Pinpoint the cell where the given text exists, returning its [x, y] midpoint coordinate. 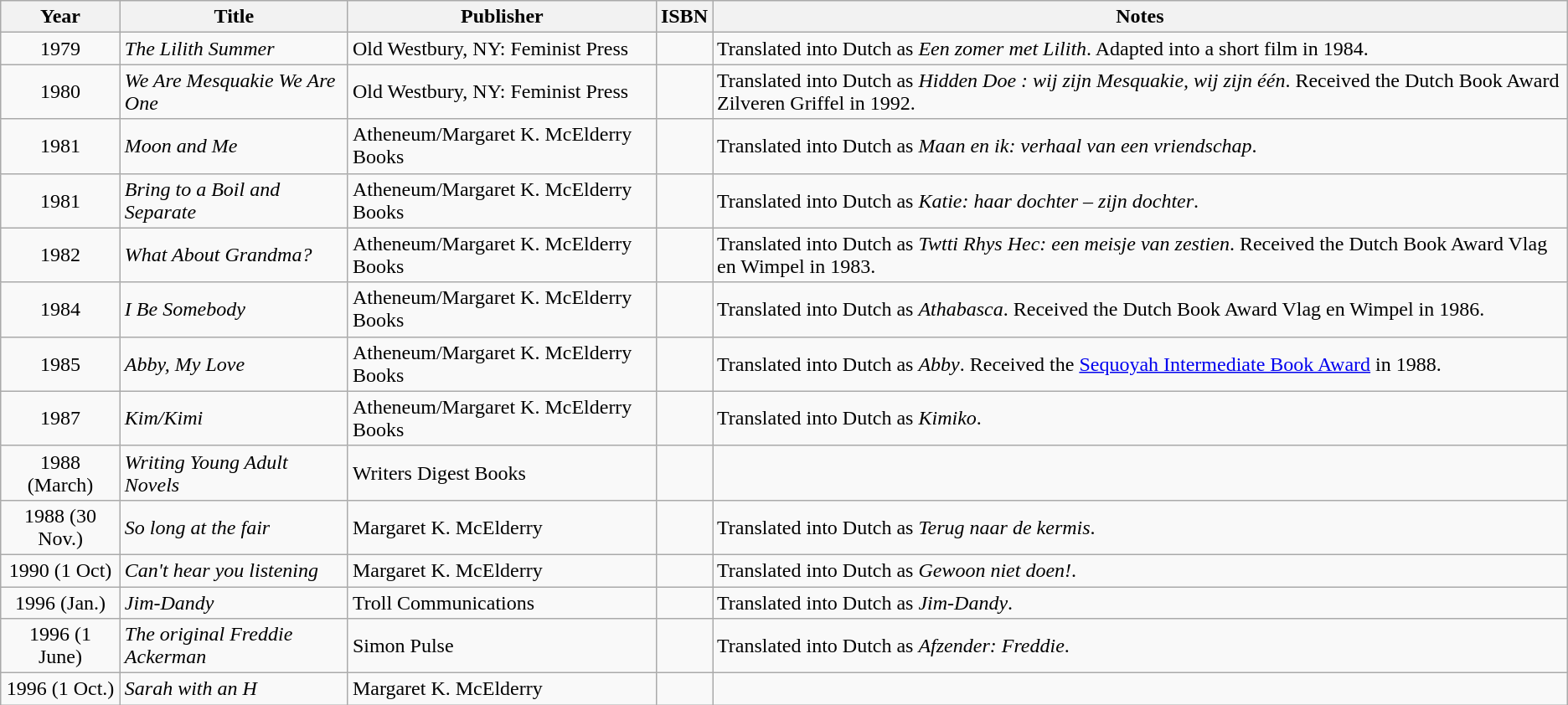
Translated into Dutch as Jim-Dandy. [1139, 602]
Title [234, 17]
Sarah with an H [234, 689]
So long at the fair [234, 527]
Translated into Dutch as Gewoon niet doen!. [1139, 570]
Translated into Dutch as Katie: haar dochter – zijn dochter. [1139, 201]
1982 [60, 255]
The original Freddie Ackerman [234, 646]
Publisher [502, 17]
1988 (March) [60, 472]
We Are Mesquakie We Are One [234, 92]
Kim/Kimi [234, 419]
Translated into Dutch as Afzender: Freddie. [1139, 646]
Troll Communications [502, 602]
Writing Young Adult Novels [234, 472]
Moon and Me [234, 146]
I Be Somebody [234, 310]
The Lilith Summer [234, 49]
1988 (30 Nov.) [60, 527]
Translated into Dutch as Kimiko. [1139, 419]
Translated into Dutch as Abby. Received the Sequoyah Intermediate Book Award in 1988. [1139, 363]
Translated into Dutch as Hidden Doe : wij zijn Mesquakie, wij zijn één. Received the Dutch Book Award Zilveren Griffel in 1992. [1139, 92]
Notes [1139, 17]
Bring to a Boil and Separate [234, 201]
Year [60, 17]
1980 [60, 92]
1987 [60, 419]
Abby, My Love [234, 363]
Jim-Dandy [234, 602]
1996 (1 June) [60, 646]
1996 (1 Oct.) [60, 689]
Translated into Dutch as Terug naar de kermis. [1139, 527]
Translated into Dutch as Athabasca. Received the Dutch Book Award Vlag en Wimpel in 1986. [1139, 310]
1985 [60, 363]
Can't hear you listening [234, 570]
1984 [60, 310]
Translated into Dutch as Een zomer met Lilith. Adapted into a short film in 1984. [1139, 49]
1979 [60, 49]
Translated into Dutch as Maan en ik: verhaal van een vriendschap. [1139, 146]
Writers Digest Books [502, 472]
Translated into Dutch as Twtti Rhys Hec: een meisje van zestien. Received the Dutch Book Award Vlag en Wimpel in 1983. [1139, 255]
1996 (Jan.) [60, 602]
1990 (1 Oct) [60, 570]
What About Grandma? [234, 255]
ISBN [683, 17]
Simon Pulse [502, 646]
